Locate the cell with the specified text and output its (x, y) center coordinate. 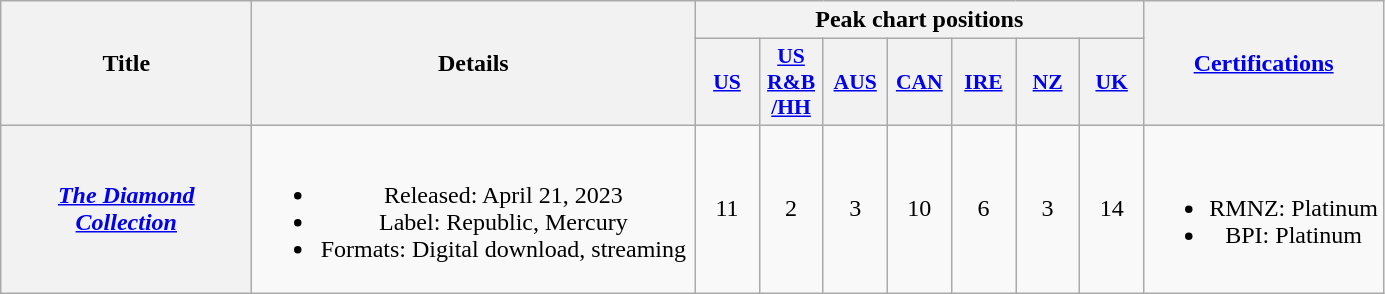
10 (919, 208)
US (727, 82)
6 (983, 208)
The Diamond Collection (126, 208)
Peak chart positions (920, 20)
IRE (983, 82)
Released: April 21, 2023Label: Republic, MercuryFormats: Digital download, streaming (474, 208)
UK (1112, 82)
2 (791, 208)
Title (126, 64)
AUS (855, 82)
Details (474, 64)
11 (727, 208)
Certifications (1264, 64)
CAN (919, 82)
US R&B/HH (791, 82)
14 (1112, 208)
RMNZ: PlatinumBPI: Platinum (1264, 208)
NZ (1048, 82)
